Provide the (x, y) coordinate of the cell's center where the given text is located.  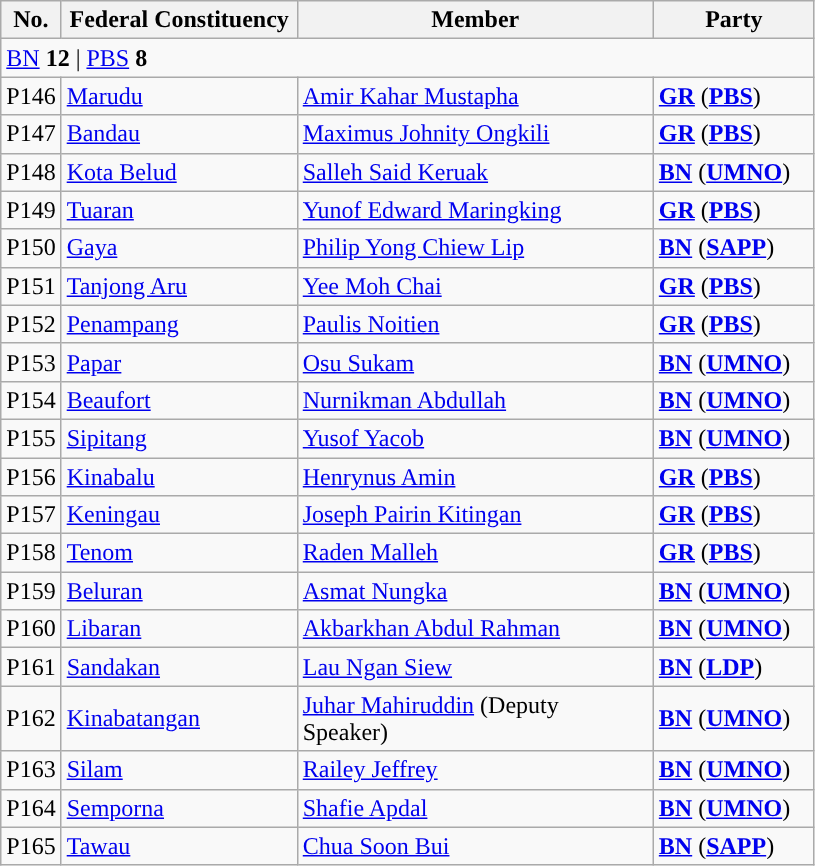
Yunof Edward Maringking (475, 210)
Tenom (179, 553)
Chua Soon Bui (475, 846)
P149 (31, 210)
Akbarkhan Abdul Rahman (475, 629)
Beaufort (179, 400)
Sandakan (179, 667)
P164 (31, 808)
BN (LDP) (734, 667)
Semporna (179, 808)
Kota Belud (179, 172)
P153 (31, 362)
P150 (31, 248)
Nurnikman Abdullah (475, 400)
P152 (31, 324)
Juhar Mahiruddin (Deputy Speaker) (475, 718)
Silam (179, 770)
P159 (31, 591)
Osu Sukam (475, 362)
Salleh Said Keruak (475, 172)
P147 (31, 134)
Member (475, 20)
Party (734, 20)
Sipitang (179, 438)
Federal Constituency (179, 20)
Amir Kahar Mustapha (475, 96)
Gaya (179, 248)
P157 (31, 515)
P155 (31, 438)
Henrynus Amin (475, 477)
Marudu (179, 96)
Keningau (179, 515)
P163 (31, 770)
P148 (31, 172)
Bandau (179, 134)
No. (31, 20)
Yusof Yacob (475, 438)
P162 (31, 718)
Maximus Johnity Ongkili (475, 134)
P160 (31, 629)
BN 12 | PBS 8 (408, 58)
P158 (31, 553)
Philip Yong Chiew Lip (475, 248)
Kinabatangan (179, 718)
Railey Jeffrey (475, 770)
P156 (31, 477)
Asmat Nungka (475, 591)
Paulis Noitien (475, 324)
Joseph Pairin Kitingan (475, 515)
Tanjong Aru (179, 286)
Beluran (179, 591)
Shafie Apdal (475, 808)
Penampang (179, 324)
P151 (31, 286)
Tuaran (179, 210)
Kinabalu (179, 477)
P161 (31, 667)
Tawau (179, 846)
P146 (31, 96)
Papar (179, 362)
P154 (31, 400)
Libaran (179, 629)
Yee Moh Chai (475, 286)
Raden Malleh (475, 553)
P165 (31, 846)
Lau Ngan Siew (475, 667)
